From the cell containing the given text, extract its center point as (x, y) coordinate. 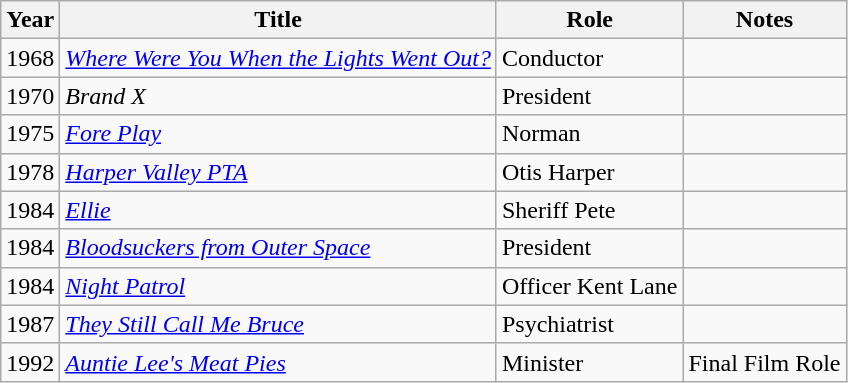
1987 (30, 324)
Role (590, 20)
Auntie Lee's Meat Pies (278, 362)
Where Were You When the Lights Went Out? (278, 58)
Officer Kent Lane (590, 286)
1992 (30, 362)
1968 (30, 58)
Year (30, 20)
1970 (30, 96)
Ellie (278, 210)
Psychiatrist (590, 324)
Fore Play (278, 134)
They Still Call Me Bruce (278, 324)
Brand X (278, 96)
1975 (30, 134)
Otis Harper (590, 172)
Title (278, 20)
Conductor (590, 58)
Harper Valley PTA (278, 172)
Final Film Role (764, 362)
Minister (590, 362)
Bloodsuckers from Outer Space (278, 248)
1978 (30, 172)
Norman (590, 134)
Sheriff Pete (590, 210)
Notes (764, 20)
Night Patrol (278, 286)
